Search for the cell housing the specified text and yield its (X, Y) center coordinate. 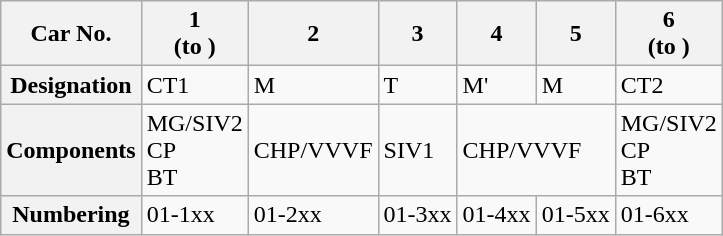
01-3xx (418, 215)
01-5xx (576, 215)
M' (496, 85)
01-6xx (668, 215)
01-1xx (194, 215)
Designation (71, 85)
Components (71, 150)
2 (313, 34)
3 (418, 34)
T (418, 85)
01-4xx (496, 215)
6(to ) (668, 34)
Car No. (71, 34)
CT1 (194, 85)
4 (496, 34)
5 (576, 34)
CT2 (668, 85)
1(to ) (194, 34)
01-2xx (313, 215)
Numbering (71, 215)
SIV1 (418, 150)
